Detect which cell encompasses the target text, then output its [X, Y] center coordinate. 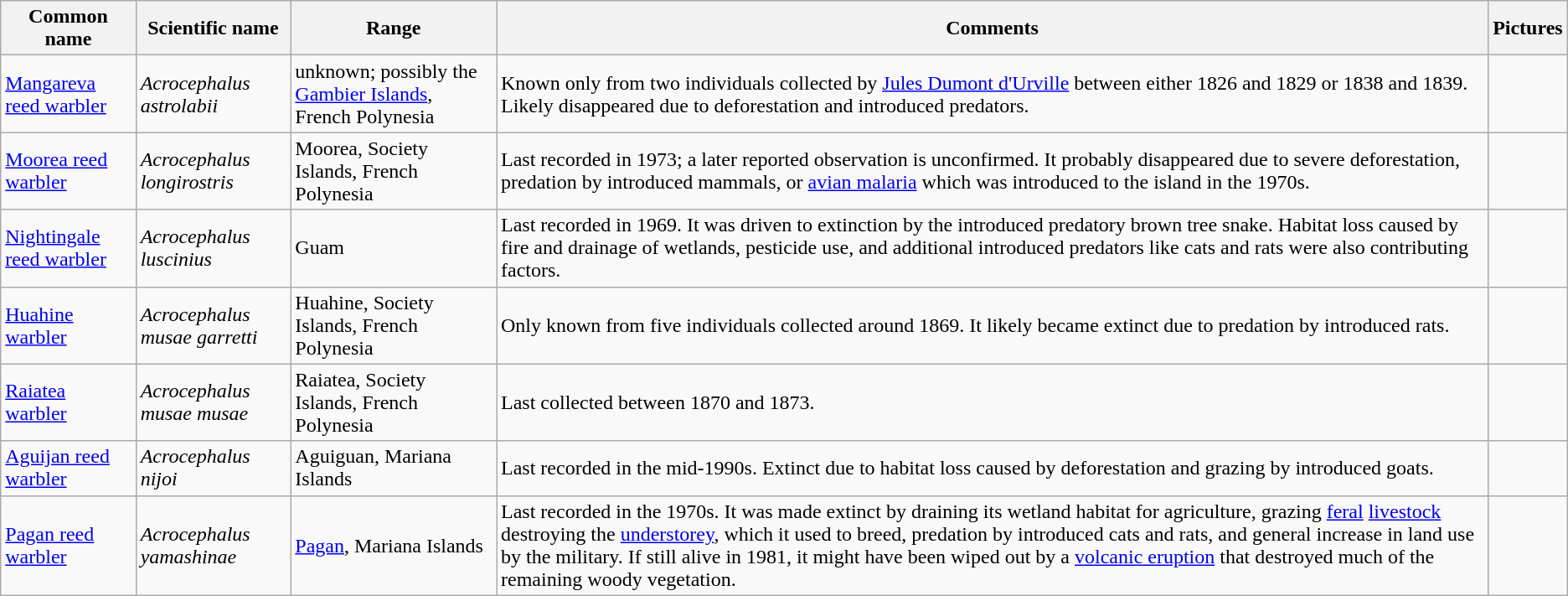
Nightingale reed warbler [69, 248]
Acrocephalus musae garretti [213, 325]
Huahine warbler [69, 325]
Aguiguan, Mariana Islands [394, 468]
Mangareva reed warbler [69, 94]
Raiatea warbler [69, 402]
Acrocephalus yamashinae [213, 545]
Pagan, Mariana Islands [394, 545]
Acrocephalus luscinius [213, 248]
Acrocephalus longirostris [213, 171]
Acrocephalus nijoi [213, 468]
Acrocephalus astrolabii [213, 94]
Common name [69, 29]
Only known from five individuals collected around 1869. It likely became extinct due to predation by introduced rats. [992, 325]
Pagan reed warbler [69, 545]
Moorea, Society Islands, French Polynesia [394, 171]
Comments [992, 29]
Moorea reed warbler [69, 171]
Acrocephalus musae musae [213, 402]
Last recorded in the mid-1990s. Extinct due to habitat loss caused by deforestation and grazing by introduced goats. [992, 468]
unknown; possibly the Gambier Islands, French Polynesia [394, 94]
Range [394, 29]
Last collected between 1870 and 1873. [992, 402]
Guam [394, 248]
Aguijan reed warbler [69, 468]
Huahine, Society Islands, French Polynesia [394, 325]
Raiatea, Society Islands, French Polynesia [394, 402]
Pictures [1528, 29]
Scientific name [213, 29]
